Return (X, Y) of the center of cell containing provided text 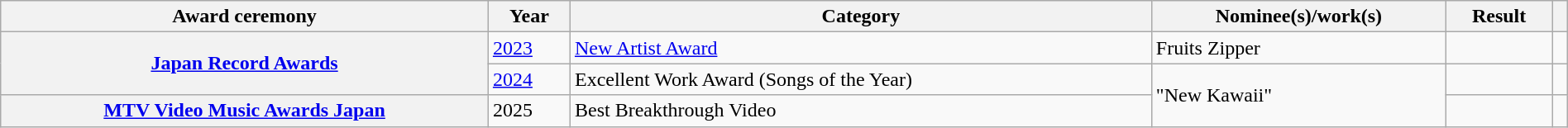
Nominee(s)/work(s) (1298, 17)
Japan Record Awards (245, 64)
2024 (529, 79)
Excellent Work Award (Songs of the Year) (860, 79)
Award ceremony (245, 17)
2023 (529, 48)
MTV Video Music Awards Japan (245, 111)
Best Breakthrough Video (860, 111)
Year (529, 17)
"New Kawaii" (1298, 95)
2025 (529, 111)
Fruits Zipper (1298, 48)
Result (1499, 17)
New Artist Award (860, 48)
Category (860, 17)
